Output the [x, y] coordinate of the center of the cell containing the given text.  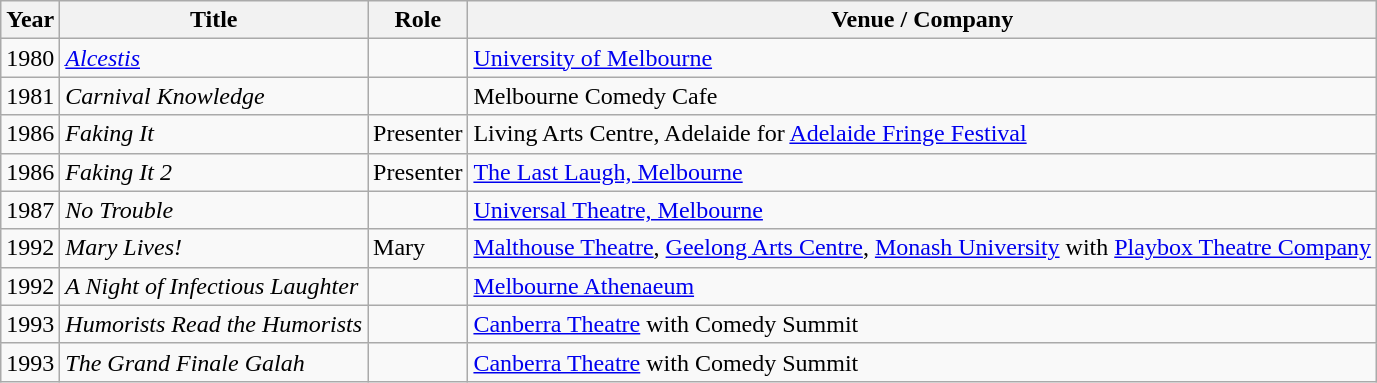
Alcestis [214, 58]
Humorists Read the Humorists [214, 324]
Mary [418, 248]
University of Melbourne [922, 58]
Role [418, 20]
Living Arts Centre, Adelaide for Adelaide Fringe Festival [922, 134]
1981 [30, 96]
Faking It 2 [214, 172]
Year [30, 20]
The Last Laugh, Melbourne [922, 172]
Mary Lives! [214, 248]
1987 [30, 210]
Malthouse Theatre, Geelong Arts Centre, Monash University with Playbox Theatre Company [922, 248]
No Trouble [214, 210]
Universal Theatre, Melbourne [922, 210]
Carnival Knowledge [214, 96]
A Night of Infectious Laughter [214, 286]
Melbourne Athenaeum [922, 286]
1980 [30, 58]
Faking It [214, 134]
Venue / Company [922, 20]
The Grand Finale Galah [214, 362]
Melbourne Comedy Cafe [922, 96]
Title [214, 20]
